Determine the [X, Y] coordinate at the center of the cell enclosing the given text.  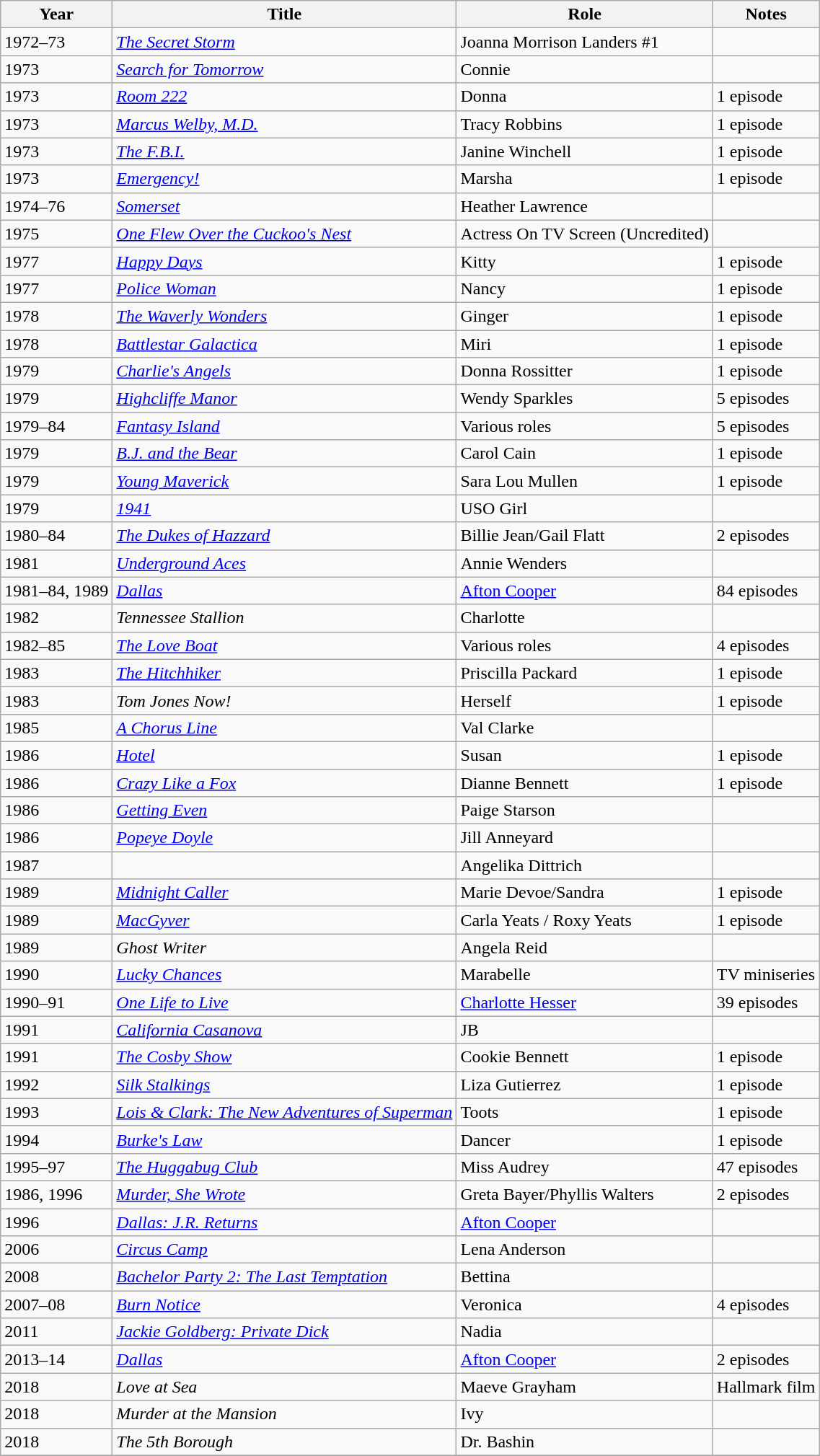
Dianne Bennett [584, 782]
The Huggabug Club [284, 1167]
Battlestar Galactica [284, 344]
The F.B.I. [284, 151]
Underground Aces [284, 563]
Love at Sea [284, 1387]
Lena Anderson [584, 1250]
Miss Audrey [584, 1167]
Cookie Bennett [584, 1057]
Marsha [584, 179]
Marie Devoe/Sandra [584, 893]
Jackie Goldberg: Private Dick [284, 1332]
Herself [584, 700]
Happy Days [284, 261]
Getting Even [284, 811]
Veronica [584, 1305]
Nancy [584, 288]
Nadia [584, 1332]
1981 [56, 563]
MacGyver [284, 920]
Val Clarke [584, 728]
Bettina [584, 1277]
Midnight Caller [284, 893]
Carla Yeats / Roxy Yeats [584, 920]
Donna Rossitter [584, 371]
Title [284, 14]
The Secret Storm [284, 42]
1979–84 [56, 426]
Bachelor Party 2: The Last Temptation [284, 1277]
The Hitchhiker [284, 673]
Police Woman [284, 288]
The 5th Borough [284, 1442]
Ginger [584, 316]
The Waverly Wonders [284, 316]
1982 [56, 618]
Murder, She Wrote [284, 1194]
Heather Lawrence [584, 206]
2013–14 [56, 1359]
Year [56, 14]
Ivy [584, 1414]
Angelika Dittrich [584, 865]
Burke's Law [284, 1139]
1994 [56, 1139]
Dancer [584, 1139]
Angela Reid [584, 948]
Charlotte Hesser [584, 1002]
Highcliffe Manor [284, 399]
Hotel [284, 755]
Room 222 [284, 97]
Charlotte [584, 618]
1974–76 [56, 206]
Fantasy Island [284, 426]
Crazy Like a Fox [284, 782]
Ghost Writer [284, 948]
Tracy Robbins [584, 124]
Billie Jean/Gail Flatt [584, 536]
One Life to Live [284, 1002]
The Love Boat [284, 645]
1996 [56, 1222]
Marabelle [584, 975]
1941 [284, 508]
Miri [584, 344]
Circus Camp [284, 1250]
2008 [56, 1277]
Carol Cain [584, 454]
1992 [56, 1085]
1995–97 [56, 1167]
Toots [584, 1112]
1985 [56, 728]
Silk Stalkings [284, 1085]
Donna [584, 97]
Liza Gutierrez [584, 1085]
1972–73 [56, 42]
Jill Anneyard [584, 838]
Dr. Bashin [584, 1442]
Tom Jones Now! [284, 700]
Sara Lou Mullen [584, 481]
Joanna Morrison Landers #1 [584, 42]
2007–08 [56, 1305]
USO Girl [584, 508]
Emergency! [284, 179]
Marcus Welby, M.D. [284, 124]
Janine Winchell [584, 151]
1990 [56, 975]
B.J. and the Bear [284, 454]
Hallmark film [766, 1387]
1982–85 [56, 645]
Popeye Doyle [284, 838]
Search for Tomorrow [284, 69]
A Chorus Line [284, 728]
Lois & Clark: The New Adventures of Superman [284, 1112]
39 episodes [766, 1002]
Tennessee Stallion [284, 618]
47 episodes [766, 1167]
84 episodes [766, 591]
2011 [56, 1332]
1981–84, 1989 [56, 591]
1993 [56, 1112]
Role [584, 14]
JB [584, 1030]
Lucky Chances [284, 975]
Annie Wenders [584, 563]
One Flew Over the Cuckoo's Nest [284, 234]
TV miniseries [766, 975]
Young Maverick [284, 481]
Connie [584, 69]
Dallas: J.R. Returns [284, 1222]
1980–84 [56, 536]
1990–91 [56, 1002]
Charlie's Angels [284, 371]
Maeve Grayham [584, 1387]
Wendy Sparkles [584, 399]
The Cosby Show [284, 1057]
Murder at the Mansion [284, 1414]
Kitty [584, 261]
Paige Starson [584, 811]
2006 [56, 1250]
1975 [56, 234]
Notes [766, 14]
The Dukes of Hazzard [284, 536]
Burn Notice [284, 1305]
Greta Bayer/Phyllis Walters [584, 1194]
California Casanova [284, 1030]
1986, 1996 [56, 1194]
Susan [584, 755]
Actress On TV Screen (Uncredited) [584, 234]
Somerset [284, 206]
Priscilla Packard [584, 673]
1987 [56, 865]
